Search for the cell housing the specified text and yield its (x, y) center coordinate. 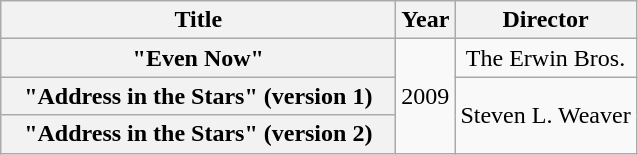
Title (198, 20)
Year (426, 20)
The Erwin Bros. (546, 58)
"Address in the Stars" (version 1) (198, 96)
2009 (426, 96)
Director (546, 20)
Steven L. Weaver (546, 115)
"Even Now" (198, 58)
"Address in the Stars" (version 2) (198, 134)
